Provide the [X, Y] coordinate of the cell's center where the given text is located.  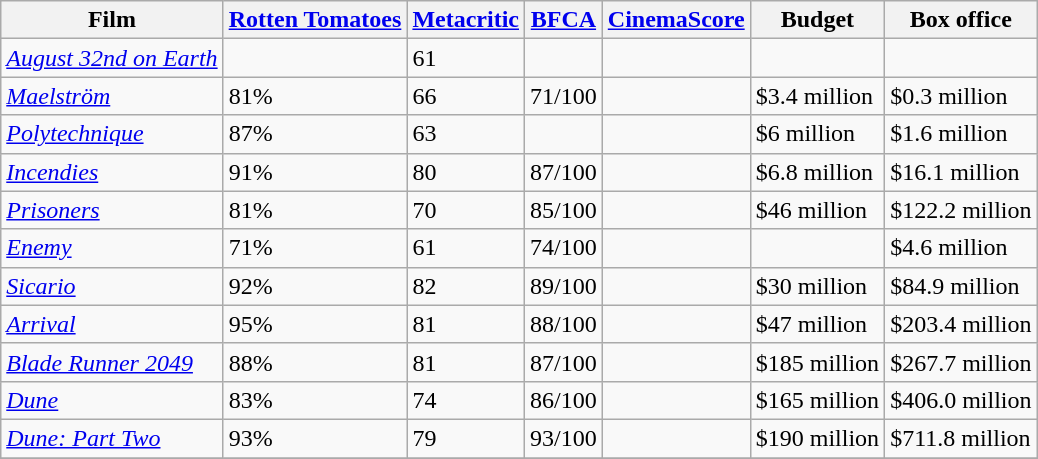
80 [466, 172]
74 [466, 400]
$16.1 million [961, 172]
Blade Runner 2049 [112, 362]
Sicario [112, 286]
88% [315, 362]
$3.4 million [817, 96]
Enemy [112, 248]
71% [315, 248]
86/100 [564, 400]
87% [315, 134]
$4.6 million [961, 248]
66 [466, 96]
BFCA [564, 20]
89/100 [564, 286]
$6.8 million [817, 172]
71/100 [564, 96]
$165 million [817, 400]
Box office [961, 20]
Film [112, 20]
$203.4 million [961, 324]
95% [315, 324]
$406.0 million [961, 400]
Arrival [112, 324]
Dune [112, 400]
85/100 [564, 210]
Incendies [112, 172]
$185 million [817, 362]
93/100 [564, 438]
83% [315, 400]
$6 million [817, 134]
88/100 [564, 324]
$46 million [817, 210]
$711.8 million [961, 438]
Polytechnique [112, 134]
82 [466, 286]
$0.3 million [961, 96]
91% [315, 172]
Maelström [112, 96]
August 32nd on Earth [112, 58]
$47 million [817, 324]
63 [466, 134]
$84.9 million [961, 286]
$122.2 million [961, 210]
Metacritic [466, 20]
74/100 [564, 248]
$267.7 million [961, 362]
79 [466, 438]
CinemaScore [676, 20]
Budget [817, 20]
$190 million [817, 438]
$30 million [817, 286]
$1.6 million [961, 134]
92% [315, 286]
Prisoners [112, 210]
Dune: Part Two [112, 438]
70 [466, 210]
Rotten Tomatoes [315, 20]
93% [315, 438]
